Output the [X, Y] coordinate of the center of the cell containing the given text.  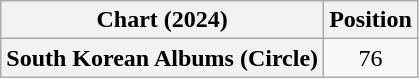
South Korean Albums (Circle) [162, 58]
Chart (2024) [162, 20]
76 [371, 58]
Position [371, 20]
